Return the [X, Y] coordinate for the center point of the cell that contains the specified text.  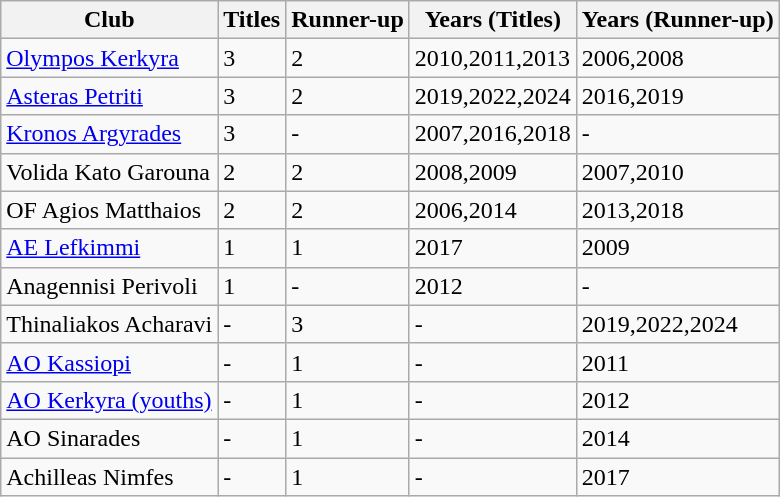
2010,2011,2013 [492, 58]
Anagennisi Perivoli [110, 286]
2006,2008 [678, 58]
Years (Titles) [492, 20]
2013,2018 [678, 210]
2007,2010 [678, 172]
AE Lefkimmi [110, 248]
Olympos Kerkyra [110, 58]
Thinaliakos Acharavi [110, 324]
2016,2019 [678, 96]
2008,2009 [492, 172]
2009 [678, 248]
2011 [678, 362]
AO Sinarades [110, 438]
OF Agios Matthaios [110, 210]
Asteras Petriti [110, 96]
AO Kassiopi [110, 362]
Runner-up [348, 20]
Kronos Argyrades [110, 134]
2007,2016,2018 [492, 134]
2014 [678, 438]
Achilleas Nimfes [110, 477]
Years (Runner-up) [678, 20]
Club [110, 20]
Volida Kato Garouna [110, 172]
AO Kerkyra (youths) [110, 400]
2006,2014 [492, 210]
Titles [252, 20]
